Capture the cell that displays the provided text and extract its [x, y] central coordinate. 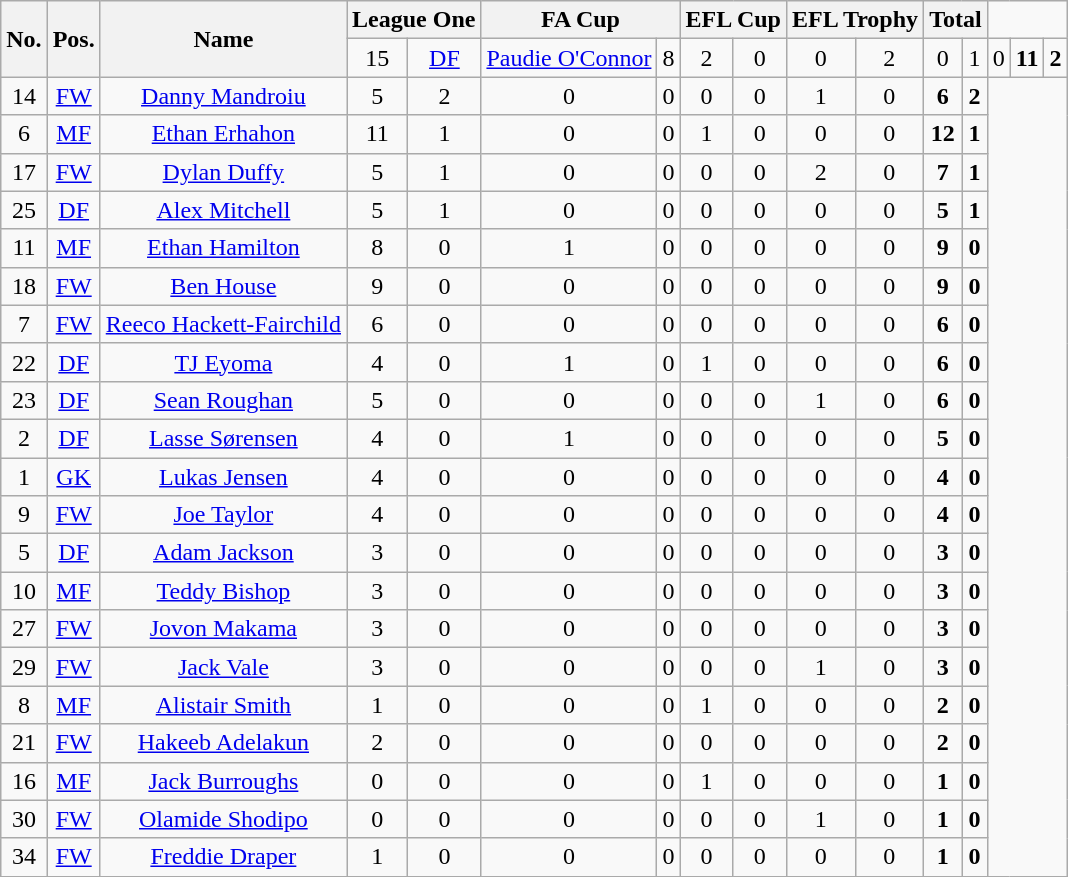
Ethan Hamilton [223, 248]
15 [378, 58]
Lasse Sørensen [223, 438]
Alex Mitchell [223, 210]
10 [24, 591]
Olamide Shodipo [223, 819]
Dylan Duffy [223, 172]
Name [223, 39]
14 [24, 96]
16 [24, 781]
18 [24, 286]
Jack Vale [223, 667]
34 [24, 857]
Joe Taylor [223, 515]
29 [24, 667]
Pos. [74, 39]
27 [24, 629]
Ethan Erhahon [223, 134]
GK [74, 477]
No. [24, 39]
Paudie O'Connor [569, 58]
TJ Eyoma [223, 362]
21 [24, 743]
EFL Cup [733, 20]
23 [24, 400]
Reeco Hackett-Fairchild [223, 324]
Hakeeb Adelakun [223, 743]
Jovon Makama [223, 629]
FA Cup [580, 20]
Ben House [223, 286]
Jack Burroughs [223, 781]
22 [24, 362]
EFL Trophy [854, 20]
Lukas Jensen [223, 477]
17 [24, 172]
12 [943, 134]
Sean Roughan [223, 400]
Adam Jackson [223, 553]
League One [414, 20]
Total [956, 20]
Freddie Draper [223, 857]
Alistair Smith [223, 705]
25 [24, 210]
Danny Mandroiu [223, 96]
Teddy Bishop [223, 591]
30 [24, 819]
